Identify which cell holds the provided text, then report its (X, Y) central coordinate. 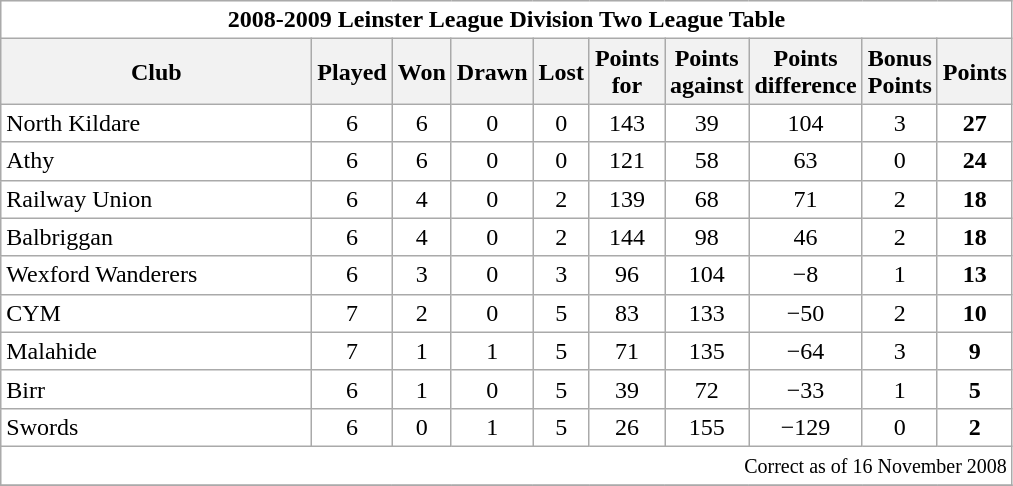
Correct as of 16 November 2008 (507, 465)
−50 (806, 313)
98 (706, 237)
139 (626, 199)
68 (706, 199)
Wexford Wanderers (156, 275)
−33 (806, 389)
155 (706, 427)
24 (974, 161)
CYM (156, 313)
83 (626, 313)
Points difference (806, 72)
121 (626, 161)
63 (806, 161)
9 (974, 351)
46 (806, 237)
Points against (706, 72)
27 (974, 123)
Railway Union (156, 199)
72 (706, 389)
Points (974, 72)
143 (626, 123)
North Kildare (156, 123)
Athy (156, 161)
Balbriggan (156, 237)
Swords (156, 427)
Club (156, 72)
Bonus Points (900, 72)
Malahide (156, 351)
2008-2009 Leinster League Division Two League Table (507, 20)
133 (706, 313)
Lost (561, 72)
−64 (806, 351)
58 (706, 161)
Birr (156, 389)
Drawn (492, 72)
13 (974, 275)
−8 (806, 275)
Played (352, 72)
10 (974, 313)
−129 (806, 427)
144 (626, 237)
96 (626, 275)
135 (706, 351)
26 (626, 427)
Points for (626, 72)
Won (422, 72)
